Find where the given text appears and provide that cell's center as (X, Y) coordinate. 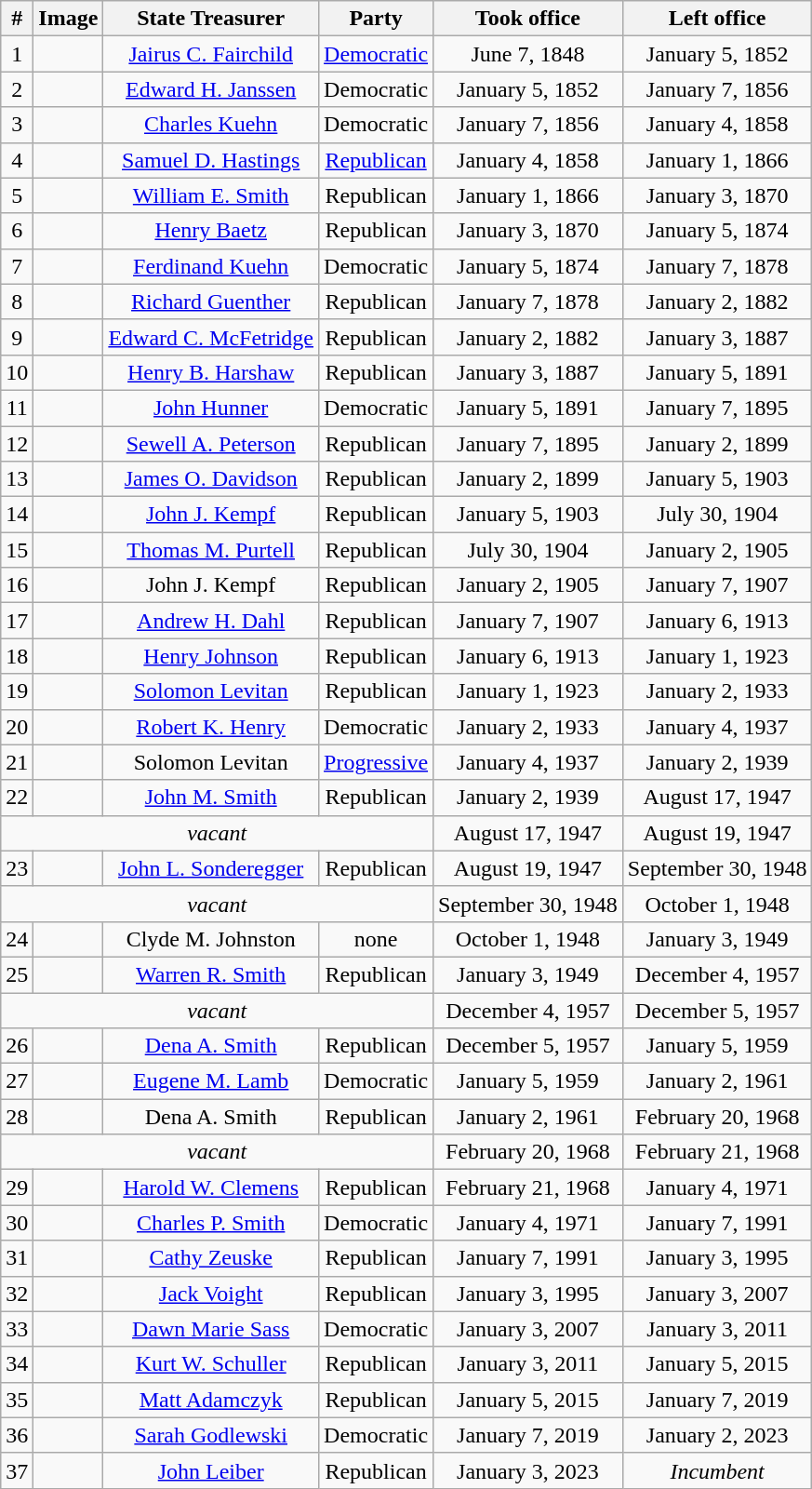
37 (17, 1470)
24 (17, 939)
Matt Adamczyk (211, 1400)
Andrew H. Dahl (211, 621)
3 (17, 125)
1 (17, 54)
June 7, 1848 (528, 54)
15 (17, 550)
Dawn Marie Sass (211, 1329)
Eugene M. Lamb (211, 1081)
35 (17, 1400)
Samuel D. Hastings (211, 160)
13 (17, 479)
John Hunner (211, 408)
Henry Baetz (211, 231)
Clyde M. Johnston (211, 939)
Kurt W. Schuller (211, 1364)
James O. Davidson (211, 479)
2 (17, 89)
6 (17, 231)
Jack Voight (211, 1294)
Sewell A. Peterson (211, 444)
Henry B. Harshaw (211, 372)
Robert K. Henry (211, 727)
36 (17, 1435)
Incumbent (717, 1470)
19 (17, 691)
34 (17, 1364)
John L. Sonderegger (211, 868)
Party (376, 19)
Left office (717, 19)
27 (17, 1081)
Jairus C. Fairchild (211, 54)
25 (17, 974)
18 (17, 656)
William E. Smith (211, 195)
30 (17, 1223)
Edward C. McFetridge (211, 337)
Harold W. Clemens (211, 1187)
John M. Smith (211, 798)
26 (17, 1046)
14 (17, 515)
28 (17, 1117)
33 (17, 1329)
Richard Guenther (211, 302)
9 (17, 337)
22 (17, 798)
4 (17, 160)
none (376, 939)
10 (17, 372)
Edward H. Janssen (211, 89)
11 (17, 408)
12 (17, 444)
Sarah Godlewski (211, 1435)
Charles P. Smith (211, 1223)
16 (17, 585)
Warren R. Smith (211, 974)
23 (17, 868)
Charles Kuehn (211, 125)
29 (17, 1187)
Henry Johnson (211, 656)
21 (17, 762)
31 (17, 1258)
John Leiber (211, 1470)
5 (17, 195)
17 (17, 621)
Cathy Zeuske (211, 1258)
State Treasurer (211, 19)
7 (17, 266)
January 2, 2023 (717, 1435)
20 (17, 727)
8 (17, 302)
Ferdinand Kuehn (211, 266)
Thomas M. Purtell (211, 550)
32 (17, 1294)
Image (69, 19)
Progressive (376, 762)
Took office (528, 19)
January 3, 2023 (528, 1470)
# (17, 19)
